Extract the [X, Y] coordinate from the center of the cell holding the provided text.  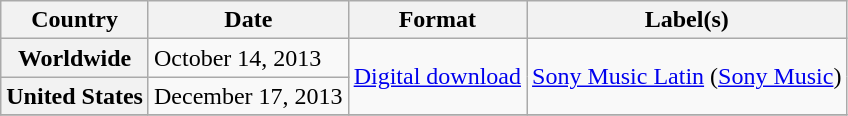
Format [437, 20]
Country [75, 20]
Digital download [437, 77]
Date [248, 20]
Sony Music Latin (Sony Music) [687, 77]
United States [75, 96]
Label(s) [687, 20]
December 17, 2013 [248, 96]
October 14, 2013 [248, 58]
Worldwide [75, 58]
